Determine the (x, y) coordinate at the center of the cell enclosing the given text.  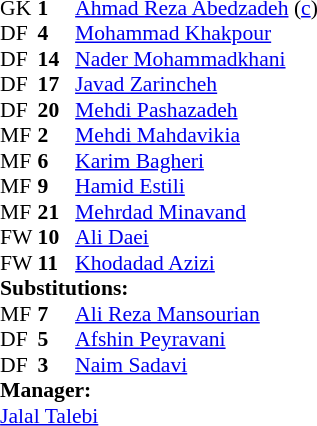
21 (57, 212)
5 (57, 339)
17 (57, 85)
2 (57, 135)
7 (57, 314)
6 (57, 161)
14 (57, 59)
9 (57, 187)
10 (57, 237)
20 (57, 110)
11 (57, 263)
4 (57, 33)
3 (57, 365)
